Pinpoint the cell where the given text exists, returning its [X, Y] midpoint coordinate. 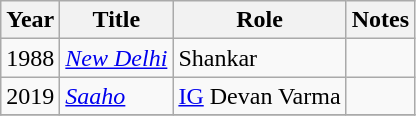
IG Devan Varma [260, 96]
Year [30, 20]
Shankar [260, 58]
Title [116, 20]
New Delhi [116, 58]
Saaho [116, 96]
2019 [30, 96]
1988 [30, 58]
Notes [380, 20]
Role [260, 20]
